Pinpoint the cell where the given text exists, returning its [X, Y] midpoint coordinate. 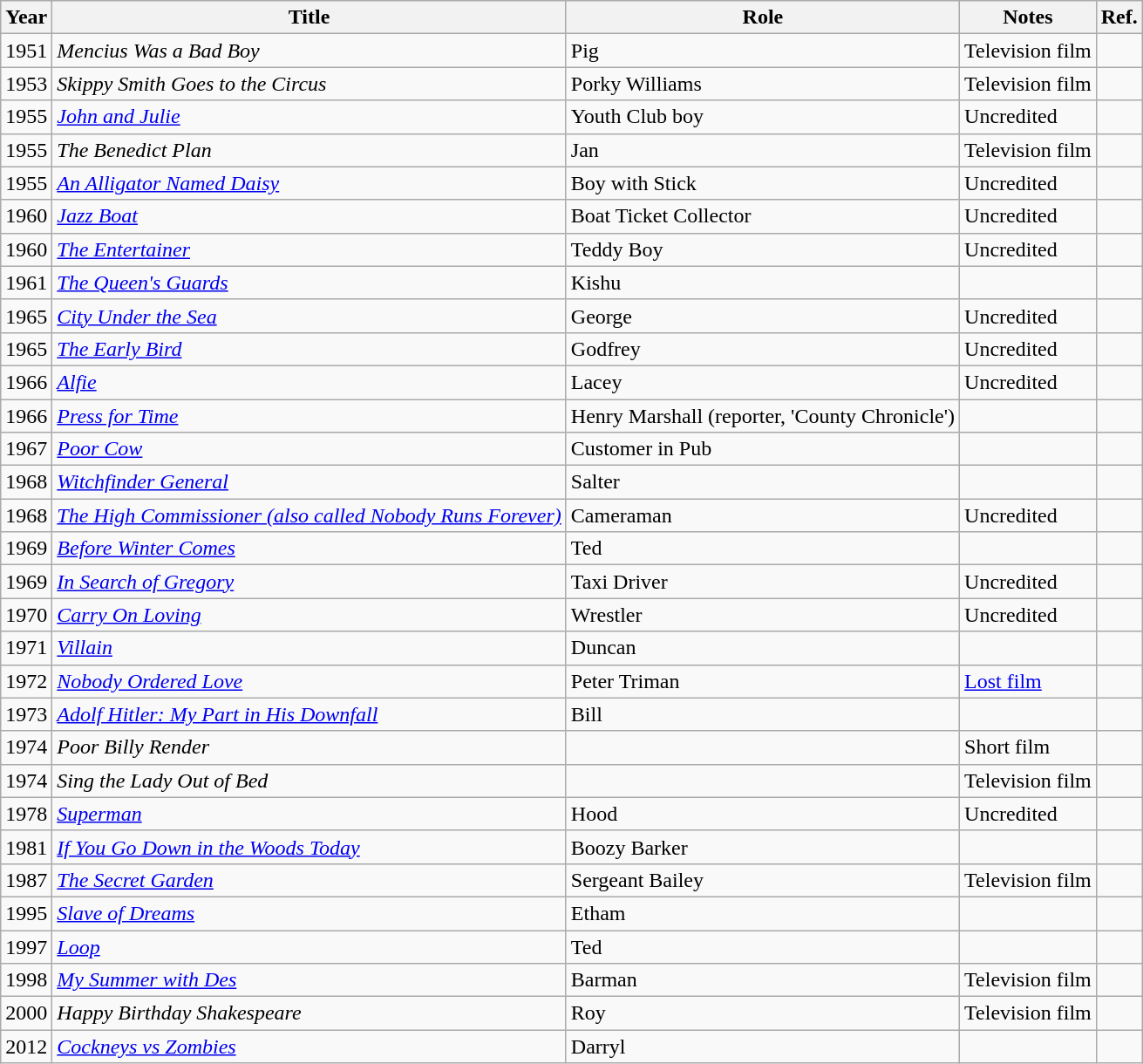
2012 [26, 1047]
Wrestler [762, 615]
Hood [762, 814]
Kishu [762, 283]
If You Go Down in the Woods Today [309, 847]
1970 [26, 615]
Darryl [762, 1047]
Nobody Ordered Love [309, 681]
An Alligator Named Daisy [309, 183]
Etham [762, 913]
Ref. [1119, 17]
Jan [762, 150]
Poor Cow [309, 449]
Duncan [762, 648]
Witchfinder General [309, 482]
Notes [1029, 17]
1961 [26, 283]
Godfrey [762, 349]
1971 [26, 648]
Sing the Lady Out of Bed [309, 781]
City Under the Sea [309, 316]
The Benedict Plan [309, 150]
My Summer with Des [309, 980]
Cameraman [762, 515]
Adolf Hitler: My Part in His Downfall [309, 714]
1953 [26, 84]
John and Julie [309, 117]
Teddy Boy [762, 249]
Title [309, 17]
The Queen's Guards [309, 283]
The Secret Garden [309, 880]
Lacey [762, 382]
Henry Marshall (reporter, 'County Chronicle') [762, 416]
Cockneys vs Zombies [309, 1047]
The Early Bird [309, 349]
Sergeant Bailey [762, 880]
1997 [26, 946]
Peter Triman [762, 681]
Happy Birthday Shakespeare [309, 1013]
Superman [309, 814]
1995 [26, 913]
Boat Ticket Collector [762, 216]
In Search of Gregory [309, 582]
2000 [26, 1013]
Bill [762, 714]
Loop [309, 946]
1981 [26, 847]
Press for Time [309, 416]
Poor Billy Render [309, 747]
Slave of Dreams [309, 913]
Alfie [309, 382]
Short film [1029, 747]
Year [26, 17]
George [762, 316]
Role [762, 17]
Taxi Driver [762, 582]
1973 [26, 714]
Porky Williams [762, 84]
Carry On Loving [309, 615]
Barman [762, 980]
Mencius Was a Bad Boy [309, 51]
Roy [762, 1013]
1972 [26, 681]
Lost film [1029, 681]
Skippy Smith Goes to the Circus [309, 84]
The High Commissioner (also called Nobody Runs Forever) [309, 515]
Before Winter Comes [309, 549]
Boozy Barker [762, 847]
Customer in Pub [762, 449]
1987 [26, 880]
1967 [26, 449]
1998 [26, 980]
The Entertainer [309, 249]
Villain [309, 648]
Youth Club boy [762, 117]
Jazz Boat [309, 216]
Pig [762, 51]
Boy with Stick [762, 183]
1951 [26, 51]
1978 [26, 814]
Salter [762, 482]
